Return the [X, Y] coordinate for the center point of the cell that contains the specified text.  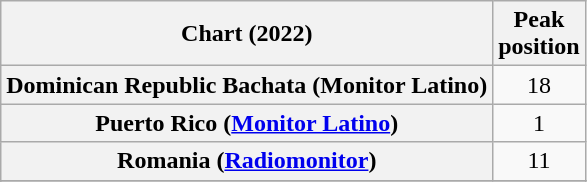
Romania (Radiomonitor) [247, 161]
Chart (2022) [247, 34]
18 [539, 85]
11 [539, 161]
Peakposition [539, 34]
Dominican Republic Bachata (Monitor Latino) [247, 85]
Puerto Rico (Monitor Latino) [247, 123]
1 [539, 123]
